Provide the (x, y) coordinate of the cell's center where the given text is located.  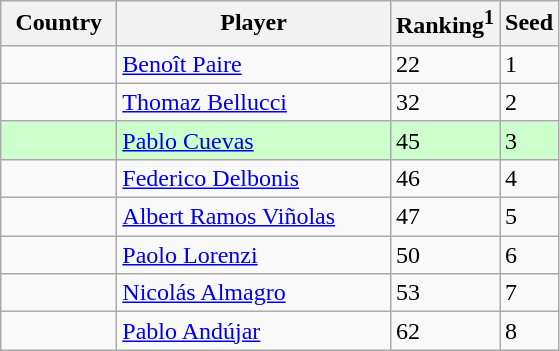
7 (530, 293)
4 (530, 178)
62 (444, 331)
6 (530, 255)
Paolo Lorenzi (254, 255)
Country (59, 24)
50 (444, 255)
Nicolás Almagro (254, 293)
Player (254, 24)
Federico Delbonis (254, 178)
53 (444, 293)
Albert Ramos Viñolas (254, 217)
Pablo Andújar (254, 331)
45 (444, 140)
5 (530, 217)
22 (444, 64)
Ranking1 (444, 24)
1 (530, 64)
Seed (530, 24)
Benoît Paire (254, 64)
2 (530, 102)
3 (530, 140)
32 (444, 102)
46 (444, 178)
Thomaz Bellucci (254, 102)
Pablo Cuevas (254, 140)
8 (530, 331)
47 (444, 217)
